Identify which cell holds the provided text, then report its [x, y] central coordinate. 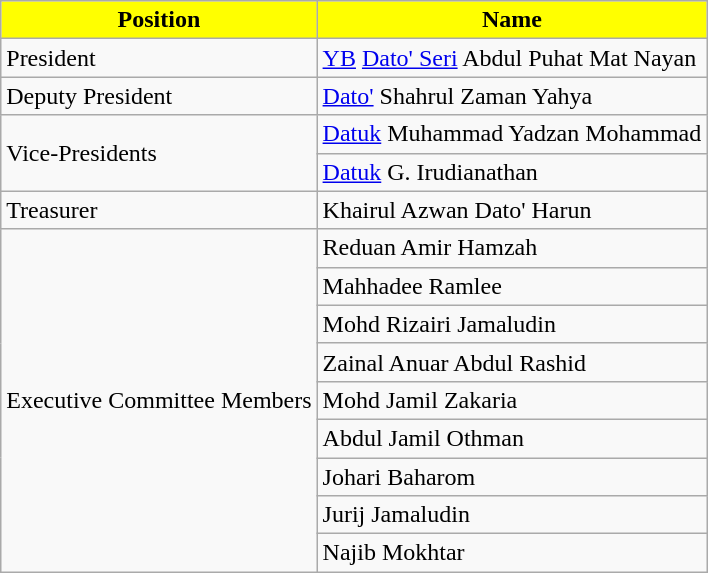
President [159, 58]
Deputy President [159, 96]
Mahhadee Ramlee [512, 286]
Jurij Jamaludin [512, 515]
Mohd Jamil Zakaria [512, 400]
Position [159, 20]
Reduan Amir Hamzah [512, 248]
Vice-Presidents [159, 153]
Datuk Muhammad Yadzan Mohammad [512, 134]
Mohd Rizairi Jamaludin [512, 324]
YB Dato' Seri Abdul Puhat Mat Nayan [512, 58]
Abdul Jamil Othman [512, 438]
Najib Mokhtar [512, 553]
Khairul Azwan Dato' Harun [512, 210]
Datuk G. Irudianathan [512, 172]
Name [512, 20]
Zainal Anuar Abdul Rashid [512, 362]
Executive Committee Members [159, 400]
Treasurer [159, 210]
Dato' Shahrul Zaman Yahya [512, 96]
Johari Baharom [512, 477]
